Pinpoint the cell where the given text exists, returning its (X, Y) midpoint coordinate. 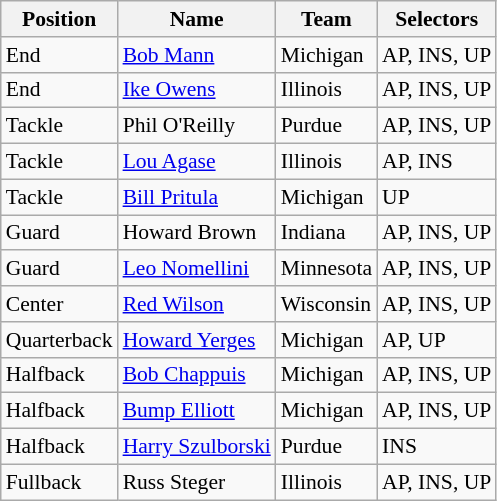
Russ Steger (197, 482)
Position (60, 19)
Team (326, 19)
Name (197, 19)
Quarterback (60, 340)
Howard Yerges (197, 340)
Red Wilson (197, 304)
Fullback (60, 482)
Bump Elliott (197, 411)
Bill Pritula (197, 197)
Ike Owens (197, 90)
Center (60, 304)
Bob Chappuis (197, 375)
Indiana (326, 233)
Bob Mann (197, 55)
Leo Nomellini (197, 269)
INS (436, 447)
Selectors (436, 19)
Phil O'Reilly (197, 126)
AP, UP (436, 340)
Harry Szulborski (197, 447)
Wisconsin (326, 304)
Lou Agase (197, 162)
Minnesota (326, 269)
AP, INS (436, 162)
UP (436, 197)
Howard Brown (197, 233)
